Search for the cell housing the specified text and yield its (x, y) center coordinate. 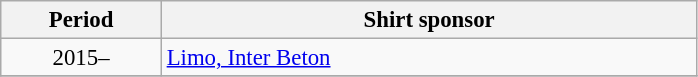
2015– (82, 58)
Shirt sponsor (429, 20)
Limo, Inter Beton (429, 58)
Period (82, 20)
